Detect which cell encompasses the target text, then output its [X, Y] center coordinate. 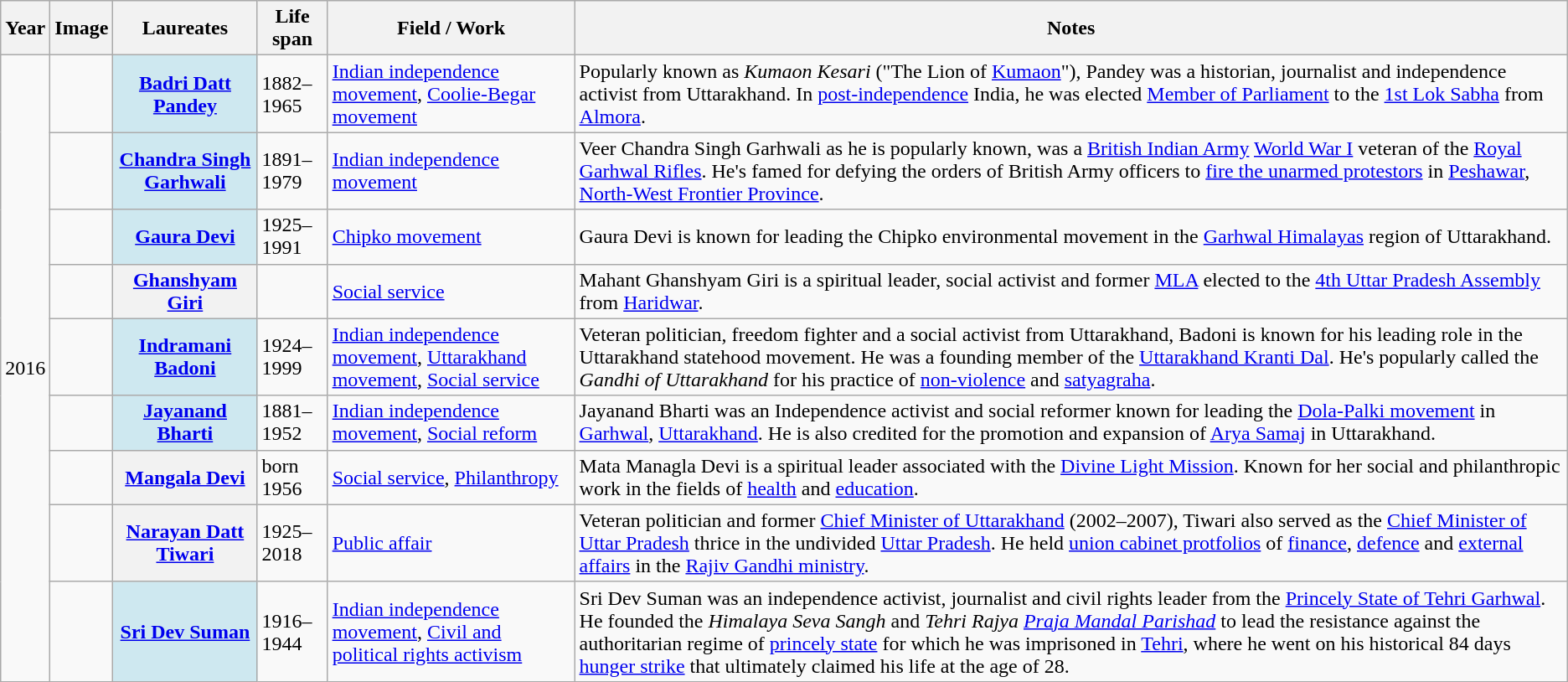
1925–1991 [292, 236]
Indian independence movement, Coolie-Begar movement [451, 94]
Notes [1070, 28]
Social service [451, 292]
2016 [25, 369]
Mahant Ghanshyam Giri is a spiritual leader, social activist and former MLA elected to the 4th Uttar Pradesh Assembly from Haridwar. [1070, 292]
Social service, Philanthropy [451, 478]
1924–1999 [292, 357]
Year [25, 28]
1916–1944 [292, 632]
Indramani Badoni [185, 357]
Laureates [185, 28]
Gaura Devi [185, 236]
Life span [292, 28]
Mangala Devi [185, 478]
Chandra Singh Garhwali [185, 171]
Chipko movement [451, 236]
Indian independence movement, Uttarakhand movement, Social service [451, 357]
Field / Work [451, 28]
Public affair [451, 543]
1891–1979 [292, 171]
Image [82, 28]
Jayanand Bharti [185, 422]
born 1956 [292, 478]
Badri Datt Pandey [185, 94]
1925–2018 [292, 543]
Indian independence movement [451, 171]
1882–1965 [292, 94]
Sri Dev Suman [185, 632]
Indian independence movement, Civil and political rights activism [451, 632]
Ghanshyam Giri [185, 292]
Narayan Datt Tiwari [185, 543]
1881–1952 [292, 422]
Indian independence movement, Social reform [451, 422]
Gaura Devi is known for leading the Chipko environmental movement in the Garhwal Himalayas region of Uttarakhand. [1070, 236]
